Determine the [X, Y] coordinate at the center of the cell enclosing the given text.  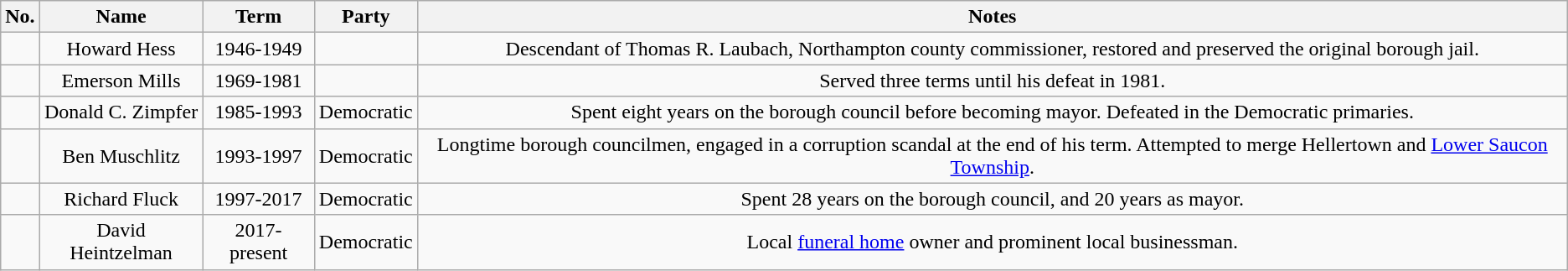
1993-1997 [258, 156]
Served three terms until his defeat in 1981. [992, 81]
Spent 28 years on the borough council, and 20 years as mayor. [992, 199]
Local funeral home owner and prominent local businessman. [992, 242]
Longtime borough councilmen, engaged in a corruption scandal at the end of his term. Attempted to merge Hellertown and Lower Saucon Township. [992, 156]
Descendant of Thomas R. Laubach, Northampton county commissioner, restored and preserved the original borough jail. [992, 49]
Term [258, 17]
Richard Fluck [121, 199]
Name [121, 17]
2017-present [258, 242]
Notes [992, 17]
1997-2017 [258, 199]
1946-1949 [258, 49]
Emerson Mills [121, 81]
No. [20, 17]
David Heintzelman [121, 242]
1969-1981 [258, 81]
Party [365, 17]
Howard Hess [121, 49]
Donald C. Zimpfer [121, 112]
1985-1993 [258, 112]
Ben Muschlitz [121, 156]
Spent eight years on the borough council before becoming mayor. Defeated in the Democratic primaries. [992, 112]
